Return the [X, Y] coordinate for the center point of the cell that contains the specified text.  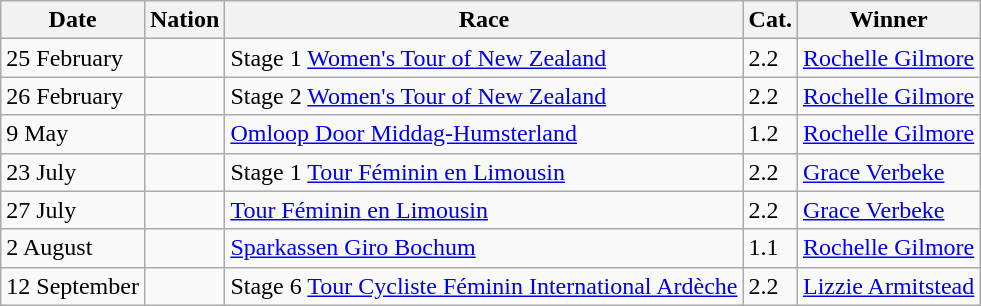
26 February [73, 96]
12 September [73, 286]
25 February [73, 58]
Nation [184, 20]
Winner [888, 20]
Stage 6 Tour Cycliste Féminin International Ardèche [484, 286]
23 July [73, 172]
Stage 1 Tour Féminin en Limousin [484, 172]
Omloop Door Middag-Humsterland [484, 134]
1.1 [770, 248]
1.2 [770, 134]
2 August [73, 248]
Stage 2 Women's Tour of New Zealand [484, 96]
Race [484, 20]
9 May [73, 134]
27 July [73, 210]
Stage 1 Women's Tour of New Zealand [484, 58]
Tour Féminin en Limousin [484, 210]
Date [73, 20]
Sparkassen Giro Bochum [484, 248]
Cat. [770, 20]
Lizzie Armitstead [888, 286]
